Detect which cell encompasses the target text, then output its (x, y) center coordinate. 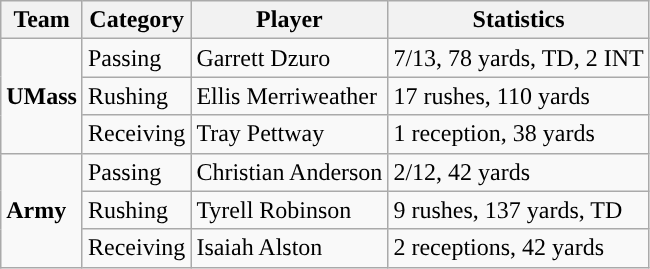
Category (136, 20)
Army (42, 210)
Garrett Dzuro (290, 58)
Team (42, 20)
Ellis Merriweather (290, 96)
Statistics (518, 20)
Isaiah Alston (290, 248)
Player (290, 20)
7/13, 78 yards, TD, 2 INT (518, 58)
Tyrell Robinson (290, 210)
1 reception, 38 yards (518, 134)
2 receptions, 42 yards (518, 248)
9 rushes, 137 yards, TD (518, 210)
Tray Pettway (290, 134)
Christian Anderson (290, 172)
UMass (42, 96)
2/12, 42 yards (518, 172)
17 rushes, 110 yards (518, 96)
